Return (x, y) of the center of cell containing provided text 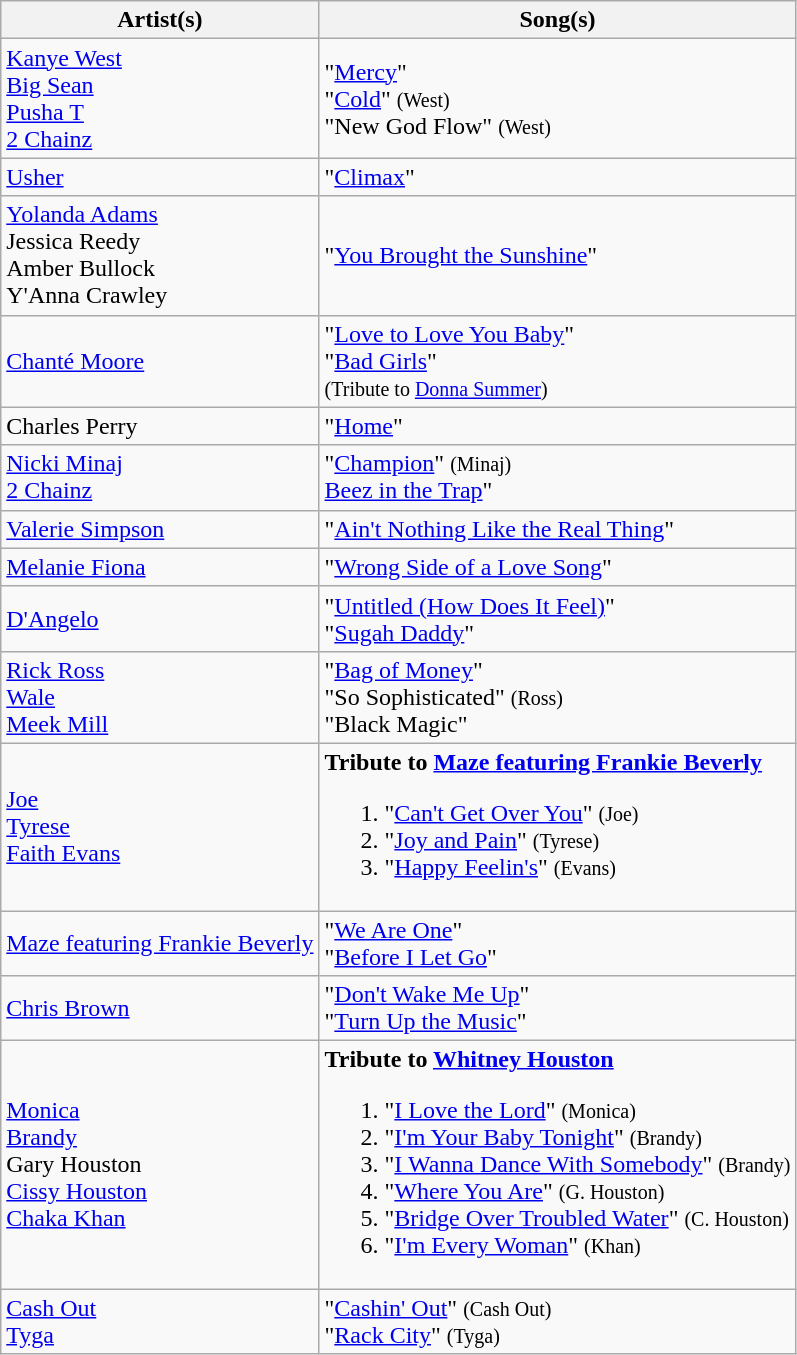
"We Are One""Before I Let Go" (558, 942)
"Untitled (How Does It Feel)""Sugah Daddy" (558, 618)
Maze featuring Frankie Beverly (160, 942)
Melanie Fiona (160, 567)
Chanté Moore (160, 361)
"Bag of Money""So Sophisticated" (Ross)"Black Magic" (558, 697)
Nicki Minaj2 Chainz (160, 478)
Valerie Simpson (160, 529)
Charles Perry (160, 426)
Kanye WestBig SeanPusha T2 Chainz (160, 98)
Yolanda AdamsJessica ReedyAmber BullockY'Anna Crawley (160, 256)
Tribute to Maze featuring Frankie Beverly"Can't Get Over You" (Joe)"Joy and Pain" (Tyrese)"Happy Feelin's" (Evans) (558, 826)
"Home" (558, 426)
Song(s) (558, 20)
"You Brought the Sunshine" (558, 256)
Usher (160, 177)
D'Angelo (160, 618)
"Ain't Nothing Like the Real Thing" (558, 529)
MonicaBrandyGary HoustonCissy HoustonChaka Khan (160, 1165)
"Love to Love You Baby""Bad Girls"(Tribute to Donna Summer) (558, 361)
"Don't Wake Me Up""Turn Up the Music" (558, 1008)
"Cashin' Out" (Cash Out)"Rack City" (Tyga) (558, 1322)
"Mercy""Cold" (West)"New God Flow" (West) (558, 98)
Cash OutTyga (160, 1322)
JoeTyreseFaith Evans (160, 826)
"Champion" (Minaj)Beez in the Trap" (558, 478)
Rick RossWaleMeek Mill (160, 697)
"Wrong Side of a Love Song" (558, 567)
"Climax" (558, 177)
Artist(s) (160, 20)
Chris Brown (160, 1008)
